Extract the [x, y] coordinate from the center of the cell holding the provided text.  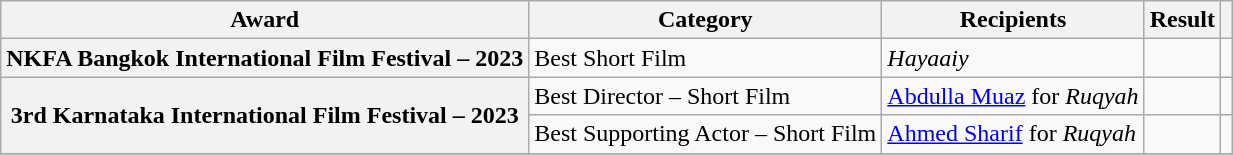
3rd Karnataka International Film Festival – 2023 [265, 115]
Best Director – Short Film [706, 96]
Award [265, 20]
NKFA Bangkok International Film Festival – 2023 [265, 58]
Best Supporting Actor – Short Film [706, 134]
Abdulla Muaz for Ruqyah [1013, 96]
Recipients [1013, 20]
Category [706, 20]
Hayaaiy [1013, 58]
Best Short Film [706, 58]
Ahmed Sharif for Ruqyah [1013, 134]
Result [1182, 20]
